Determine the [X, Y] coordinate at the center of the cell enclosing the given text.  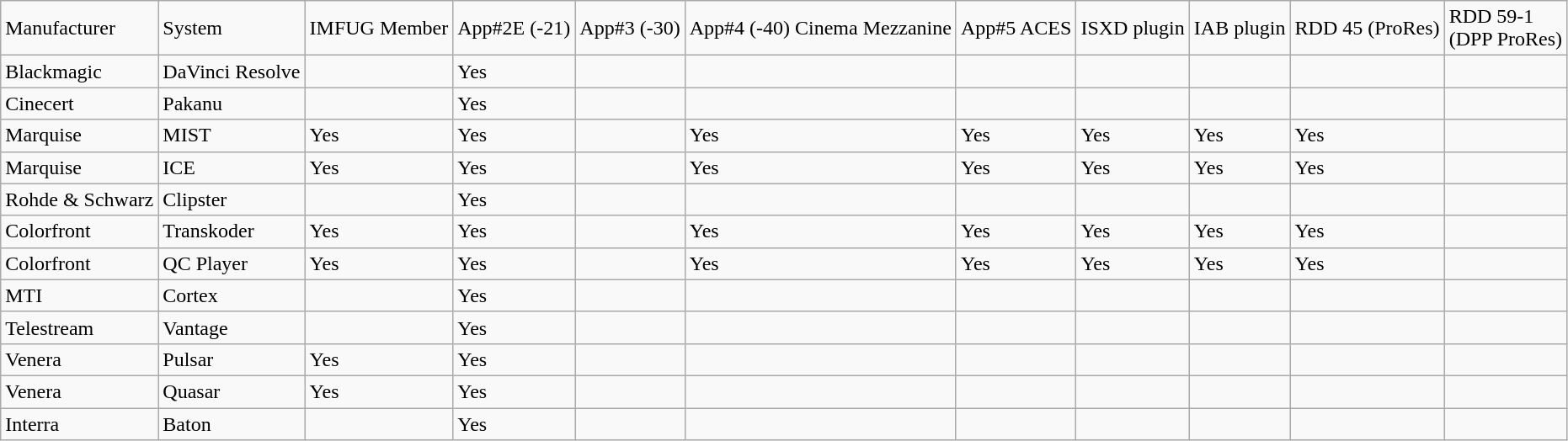
Cortex [232, 295]
Pakanu [232, 104]
MIST [232, 135]
Rohde & Schwarz [79, 199]
RDD 59-1(DPP ProRes) [1506, 29]
Quasar [232, 391]
Pulsar [232, 359]
IMFUG Member [379, 29]
QC Player [232, 263]
Clipster [232, 199]
Manufacturer [79, 29]
Interra [79, 423]
App#5 ACES [1016, 29]
IAB plugin [1240, 29]
Transkoder [232, 231]
Baton [232, 423]
ICE [232, 167]
Blackmagic [79, 72]
DaVinci Resolve [232, 72]
App#3 (-30) [630, 29]
Vantage [232, 327]
System [232, 29]
RDD 45 (ProRes) [1368, 29]
App#4 (-40) Cinema Mezzanine [820, 29]
MTI [79, 295]
Telestream [79, 327]
App#2E (-21) [514, 29]
ISXD plugin [1133, 29]
Cinecert [79, 104]
